Find where the given text appears and provide that cell's center as (x, y) coordinate. 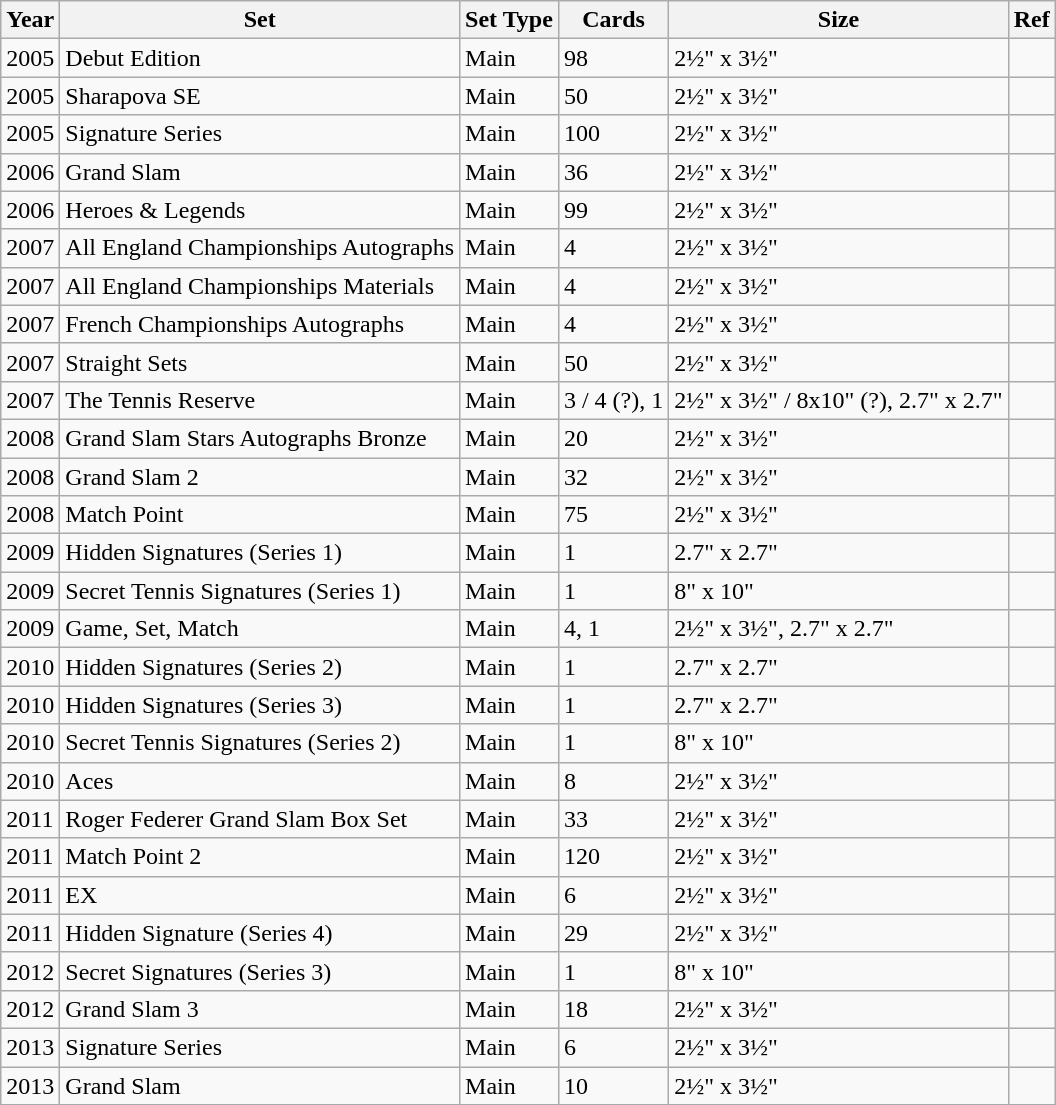
All England Championships Materials (260, 286)
99 (613, 210)
Grand Slam Stars Autographs Bronze (260, 438)
4, 1 (613, 629)
120 (613, 857)
Hidden Signature (Series 4) (260, 933)
36 (613, 172)
Hidden Signatures (Series 2) (260, 667)
Aces (260, 781)
Set (260, 20)
Secret Signatures (Series 3) (260, 971)
100 (613, 134)
Ref (1032, 20)
33 (613, 819)
Secret Tennis Signatures (Series 2) (260, 743)
Sharapova SE (260, 96)
Set Type (510, 20)
2½" x 3½" / 8x10" (?), 2.7" x 2.7" (838, 400)
Size (838, 20)
Grand Slam 2 (260, 477)
18 (613, 1009)
Match Point 2 (260, 857)
3 / 4 (?), 1 (613, 400)
Secret Tennis Signatures (Series 1) (260, 591)
The Tennis Reserve (260, 400)
Grand Slam 3 (260, 1009)
29 (613, 933)
20 (613, 438)
8 (613, 781)
EX (260, 895)
75 (613, 515)
Hidden Signatures (Series 3) (260, 705)
32 (613, 477)
Match Point (260, 515)
2½" x 3½", 2.7" x 2.7" (838, 629)
Game, Set, Match (260, 629)
Roger Federer Grand Slam Box Set (260, 819)
Straight Sets (260, 362)
Debut Edition (260, 58)
Hidden Signatures (Series 1) (260, 553)
All England Championships Autographs (260, 248)
Cards (613, 20)
98 (613, 58)
10 (613, 1085)
Heroes & Legends (260, 210)
Year (30, 20)
French Championships Autographs (260, 324)
